Identify which cell holds the provided text, then report its (X, Y) central coordinate. 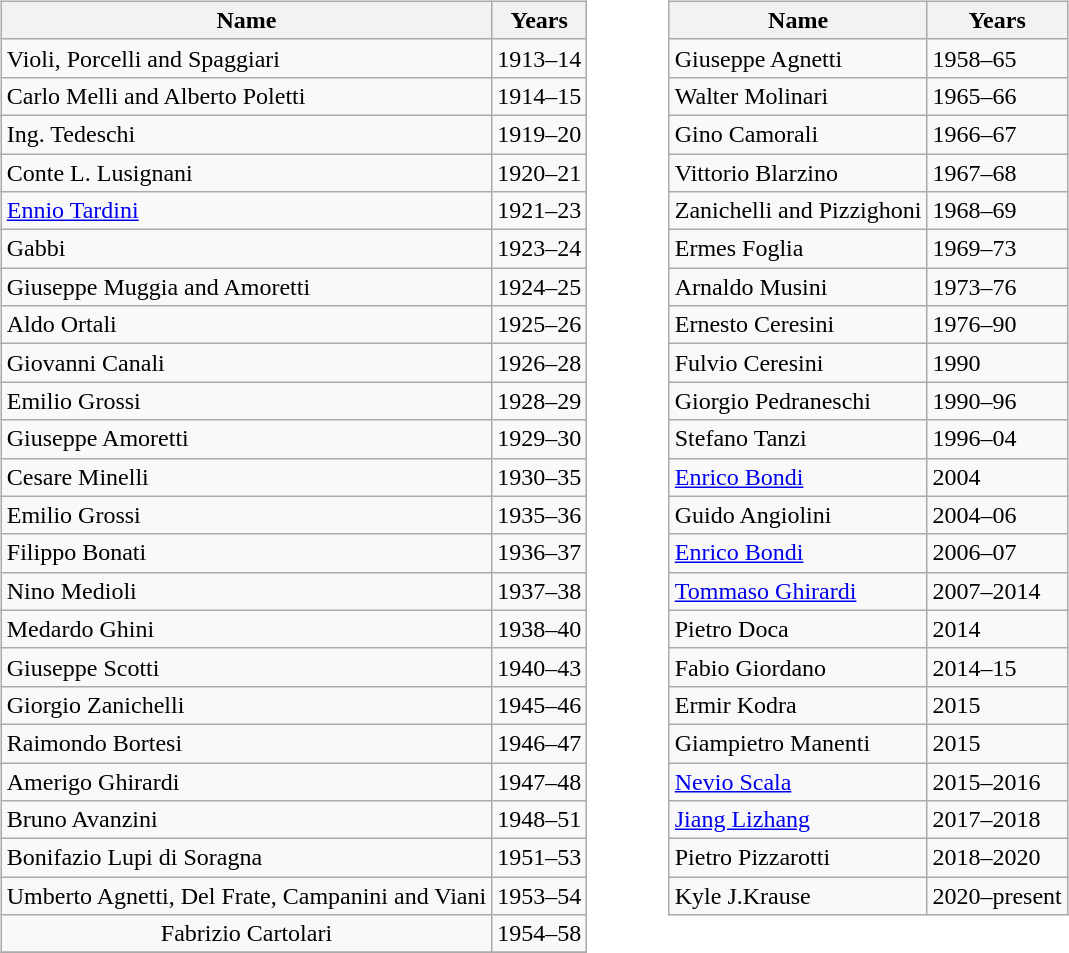
Medardo Ghini (246, 629)
Giorgio Pedraneschi (798, 401)
Violi, Porcelli and Spaggiari (246, 58)
1929–30 (540, 439)
Nino Medioli (246, 591)
1938–40 (540, 629)
1966–67 (997, 134)
Fabio Giordano (798, 667)
Walter Molinari (798, 96)
Ernesto Ceresini (798, 325)
1996–04 (997, 439)
1953–54 (540, 896)
1936–37 (540, 553)
Giuseppe Amoretti (246, 439)
2004–06 (997, 515)
Aldo Ortali (246, 325)
Kyle J.Krause (798, 896)
1921–23 (540, 211)
1967–68 (997, 173)
1920–21 (540, 173)
1945–46 (540, 705)
Carlo Melli and Alberto Poletti (246, 96)
1951–53 (540, 858)
Conte L. Lusignani (246, 173)
1937–38 (540, 591)
1990–96 (997, 401)
1914–15 (540, 96)
2014 (997, 629)
1968–69 (997, 211)
Giorgio Zanichelli (246, 705)
1935–36 (540, 515)
Raimondo Bortesi (246, 743)
1930–35 (540, 477)
1954–58 (540, 934)
1923–24 (540, 249)
1969–73 (997, 249)
Stefano Tanzi (798, 439)
Amerigo Ghirardi (246, 781)
Vittorio Blarzino (798, 173)
Cesare Minelli (246, 477)
Guido Angiolini (798, 515)
1924–25 (540, 287)
Pietro Doca (798, 629)
1947–48 (540, 781)
Arnaldo Musini (798, 287)
Umberto Agnetti, Del Frate, Campanini and Viani (246, 896)
2006–07 (997, 553)
Giuseppe Muggia and Amoretti (246, 287)
Fabrizio Cartolari (246, 934)
Filippo Bonati (246, 553)
Gino Camorali (798, 134)
1919–20 (540, 134)
Tommaso Ghirardi (798, 591)
2014–15 (997, 667)
Fulvio Ceresini (798, 363)
Giuseppe Scotti (246, 667)
Giovanni Canali (246, 363)
Jiang Lizhang (798, 820)
Pietro Pizzarotti (798, 858)
1946–47 (540, 743)
Ing. Tedeschi (246, 134)
1948–51 (540, 820)
1973–76 (997, 287)
1928–29 (540, 401)
2018–2020 (997, 858)
Nevio Scala (798, 781)
1965–66 (997, 96)
1926–28 (540, 363)
Giampietro Manenti (798, 743)
2004 (997, 477)
Ennio Tardini (246, 211)
2020–present (997, 896)
Bonifazio Lupi di Soragna (246, 858)
1990 (997, 363)
Ermir Kodra (798, 705)
Zanichelli and Pizzighoni (798, 211)
1940–43 (540, 667)
1958–65 (997, 58)
2007–2014 (997, 591)
Giuseppe Agnetti (798, 58)
Gabbi (246, 249)
1913–14 (540, 58)
1976–90 (997, 325)
1925–26 (540, 325)
2015–2016 (997, 781)
Bruno Avanzini (246, 820)
2017–2018 (997, 820)
Ermes Foglia (798, 249)
